Search for the cell housing the specified text and yield its (X, Y) center coordinate. 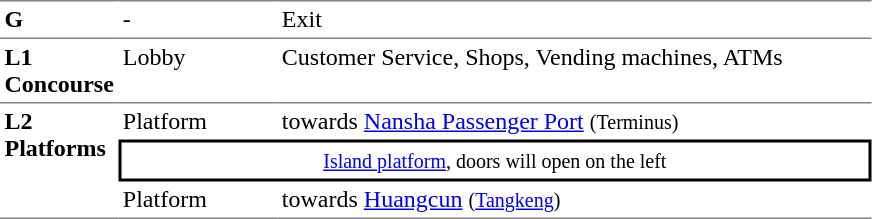
Platform (198, 122)
Exit (574, 19)
- (198, 19)
Island platform, doors will open on the left (494, 161)
L1Concourse (59, 71)
towards Nansha Passenger Port (Terminus) (574, 122)
Customer Service, Shops, Vending machines, ATMs (574, 71)
G (59, 19)
Lobby (198, 71)
